Locate the cell with the specified text and output its (x, y) center coordinate. 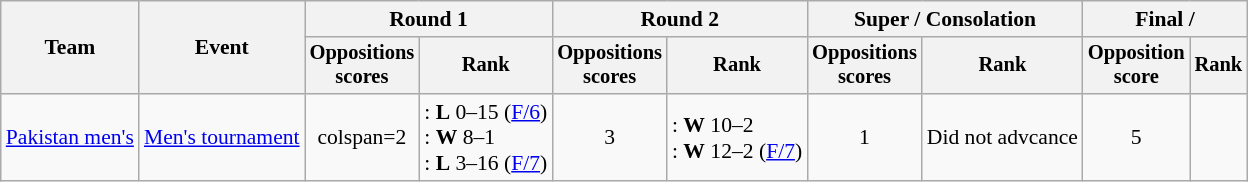
Super / Consolation (945, 19)
Opposition score (1136, 66)
: L 0–15 (F/6): W 8–1: L 3–16 (F/7) (486, 138)
Men's tournament (222, 138)
Event (222, 48)
Pakistan men's (70, 138)
5 (1136, 138)
Round 1 (429, 19)
1 (864, 138)
Round 2 (680, 19)
: W 10–2: W 12–2 (F/7) (737, 138)
Did not advcance (1002, 138)
Final / (1165, 19)
3 (610, 138)
Team (70, 48)
colspan=2 (362, 138)
